For the text-containing cell, return its midpoint in [x, y] coordinate format. 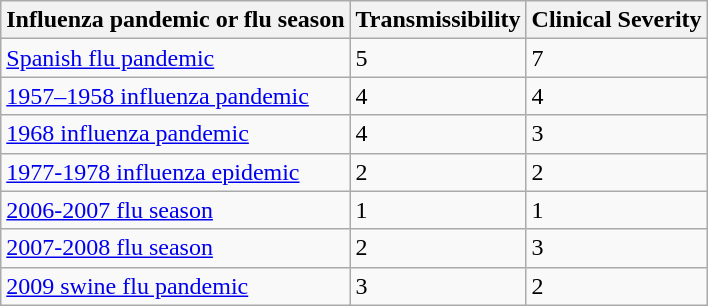
Transmissibility [438, 20]
Spanish flu pandemic [176, 58]
2009 swine flu pandemic [176, 286]
2006-2007 flu season [176, 210]
1977-1978 influenza epidemic [176, 172]
7 [616, 58]
Influenza pandemic or flu season [176, 20]
Clinical Severity [616, 20]
1968 influenza pandemic [176, 134]
1957–1958 influenza pandemic [176, 96]
2007-2008 flu season [176, 248]
5 [438, 58]
